Provide the [x, y] coordinate of the cell's center where the given text is located.  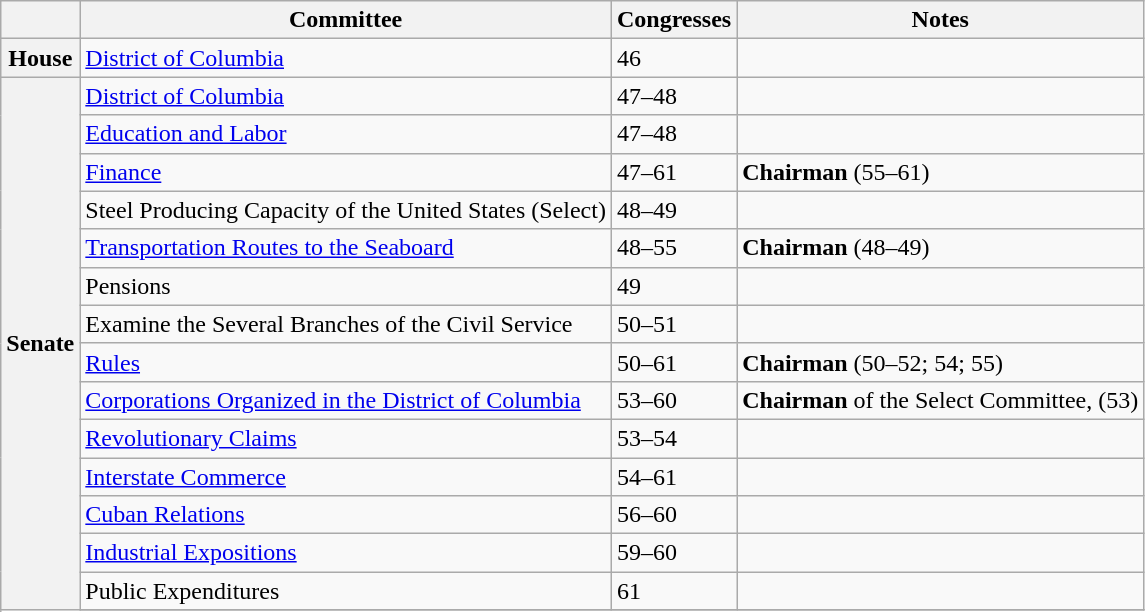
Interstate Commerce [346, 477]
Cuban Relations [346, 515]
56–60 [674, 515]
48–55 [674, 248]
Industrial Expositions [346, 553]
Rules [346, 362]
Examine the Several Branches of the Civil Service [346, 324]
Notes [940, 20]
53–60 [674, 400]
Chairman (50–52; 54; 55) [940, 362]
61 [674, 591]
Chairman (48–49) [940, 248]
Public Expenditures [346, 591]
50–51 [674, 324]
54–61 [674, 477]
Chairman of the Select Committee, (53) [940, 400]
Steel Producing Capacity of the United States (Select) [346, 210]
Revolutionary Claims [346, 438]
Pensions [346, 286]
50–61 [674, 362]
House [40, 58]
Congresses [674, 20]
48–49 [674, 210]
Chairman (55–61) [940, 172]
Education and Labor [346, 134]
47–61 [674, 172]
Finance [346, 172]
46 [674, 58]
59–60 [674, 553]
Committee [346, 20]
Senate [40, 344]
53–54 [674, 438]
49 [674, 286]
Transportation Routes to the Seaboard [346, 248]
Corporations Organized in the District of Columbia [346, 400]
